Pinpoint the cell where the given text exists, returning its (x, y) midpoint coordinate. 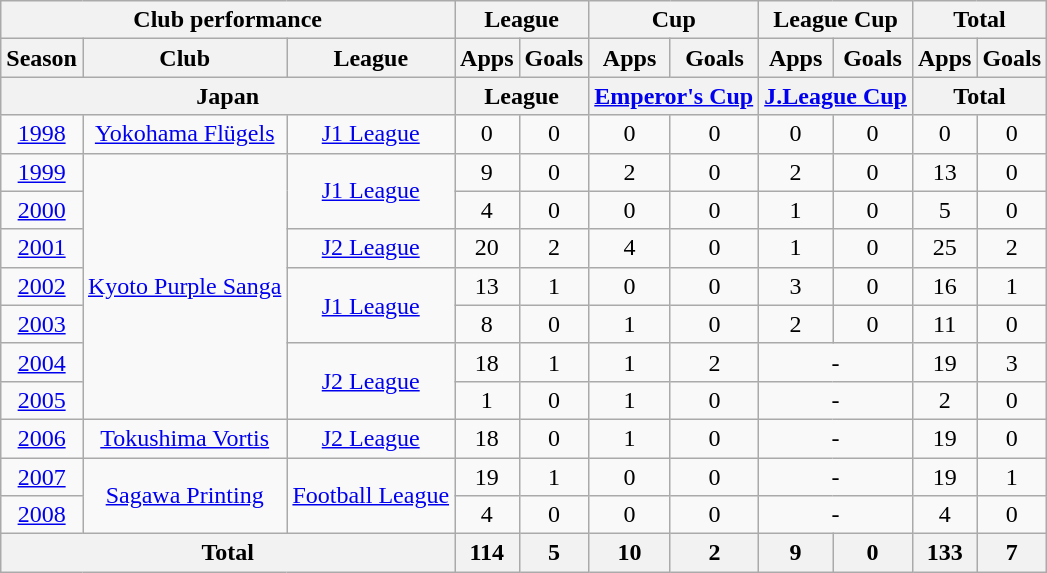
2008 (42, 515)
Kyoto Purple Sanga (184, 286)
Cup (674, 20)
Club performance (228, 20)
2003 (42, 324)
8 (487, 324)
11 (944, 324)
2004 (42, 362)
Yokohama Flügels (184, 134)
2001 (42, 248)
114 (487, 553)
2000 (42, 210)
Tokushima Vortis (184, 438)
Sagawa Printing (184, 496)
J.League Cup (836, 96)
16 (944, 286)
7 (1012, 553)
1998 (42, 134)
2005 (42, 400)
Emperor's Cup (674, 96)
25 (944, 248)
133 (944, 553)
2006 (42, 438)
Club (184, 58)
20 (487, 248)
2002 (42, 286)
2007 (42, 477)
Football League (371, 496)
League Cup (836, 20)
Season (42, 58)
10 (630, 553)
Japan (228, 96)
1999 (42, 172)
